Provide the [x, y] coordinate of the cell's center where the given text is located.  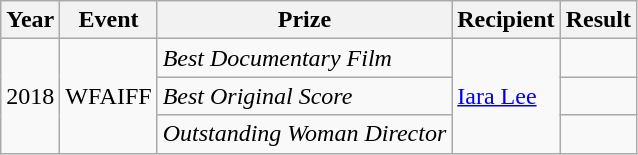
2018 [30, 96]
Best Documentary Film [304, 58]
WFAIFF [108, 96]
Recipient [506, 20]
Iara Lee [506, 96]
Best Original Score [304, 96]
Outstanding Woman Director [304, 134]
Result [598, 20]
Prize [304, 20]
Year [30, 20]
Event [108, 20]
